Provide the (x, y) coordinate of the cell's center where the given text is located.  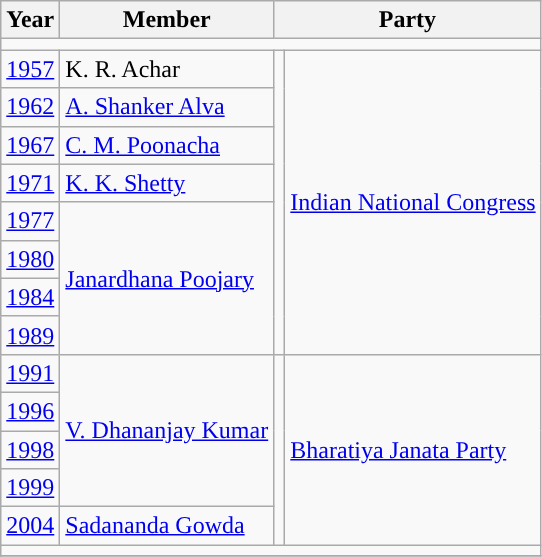
V. Dhananjay Kumar (167, 430)
1991 (30, 373)
1967 (30, 145)
2004 (30, 526)
Indian National Congress (413, 202)
1984 (30, 297)
1980 (30, 259)
1962 (30, 107)
1957 (30, 69)
1971 (30, 183)
Member (167, 20)
K. R. Achar (167, 69)
K. K. Shetty (167, 183)
Sadananda Gowda (167, 526)
C. M. Poonacha (167, 145)
1998 (30, 449)
Bharatiya Janata Party (413, 449)
Year (30, 20)
1977 (30, 221)
1989 (30, 335)
1996 (30, 411)
1999 (30, 488)
Janardhana Poojary (167, 278)
A. Shanker Alva (167, 107)
Party (408, 20)
